Pinpoint the cell where the given text exists, returning its [x, y] midpoint coordinate. 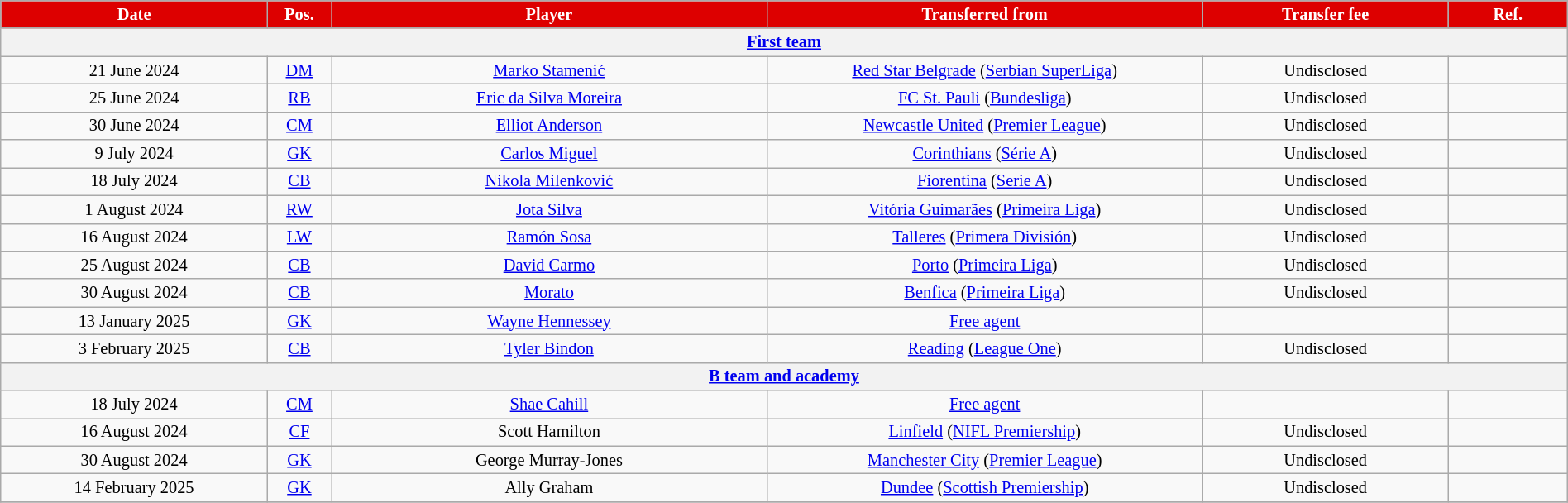
B team and academy [784, 376]
14 February 2025 [134, 487]
DM [299, 70]
Eric da Silva Moreira [549, 98]
David Carmo [549, 265]
Reading (League One) [984, 348]
LW [299, 237]
George Murray-Jones [549, 460]
3 February 2025 [134, 348]
Shae Cahill [549, 405]
Porto (Primeira Liga) [984, 265]
Ramón Sosa [549, 237]
Ref. [1508, 14]
Pos. [299, 14]
Morato [549, 293]
Vitória Guimarães (Primeira Liga) [984, 209]
1 August 2024 [134, 209]
Scott Hamilton [549, 432]
30 June 2024 [134, 126]
Talleres (Primera División) [984, 237]
Benfica (Primeira Liga) [984, 293]
25 June 2024 [134, 98]
13 January 2025 [134, 321]
Fiorentina (Serie A) [984, 181]
Transferred from [984, 14]
RW [299, 209]
Corinthians (Série A) [984, 154]
Carlos Miguel [549, 154]
Player [549, 14]
9 July 2024 [134, 154]
Nikola Milenković [549, 181]
FC St. Pauli (Bundesliga) [984, 98]
Tyler Bindon [549, 348]
Ally Graham [549, 487]
21 June 2024 [134, 70]
CF [299, 432]
Jota Silva [549, 209]
Wayne Hennessey [549, 321]
Dundee (Scottish Premiership) [984, 487]
Elliot Anderson [549, 126]
25 August 2024 [134, 265]
Red Star Belgrade (Serbian SuperLiga) [984, 70]
Linfield (NIFL Premiership) [984, 432]
Transfer fee [1325, 14]
Newcastle United (Premier League) [984, 126]
RB [299, 98]
Manchester City (Premier League) [984, 460]
Date [134, 14]
Marko Stamenić [549, 70]
First team [784, 42]
